Provide the (x, y) coordinate of the cell's center where the given text is located.  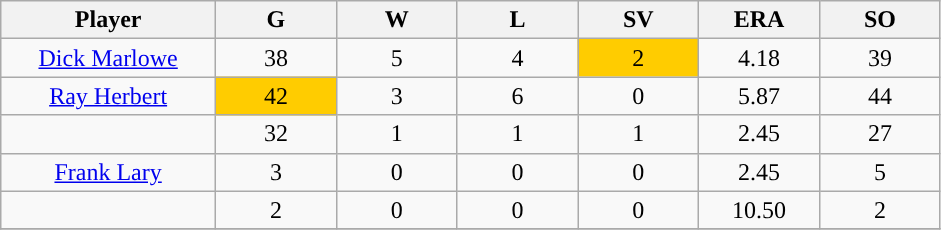
4 (518, 58)
Dick Marlowe (108, 58)
44 (880, 96)
L (518, 20)
G (276, 20)
Frank Lary (108, 172)
38 (276, 58)
5.87 (760, 96)
W (396, 20)
27 (880, 134)
SO (880, 20)
42 (276, 96)
39 (880, 58)
32 (276, 134)
SV (638, 20)
4.18 (760, 58)
ERA (760, 20)
6 (518, 96)
Ray Herbert (108, 96)
Player (108, 20)
10.50 (760, 210)
